Output the (X, Y) coordinate of the center of the cell containing the given text.  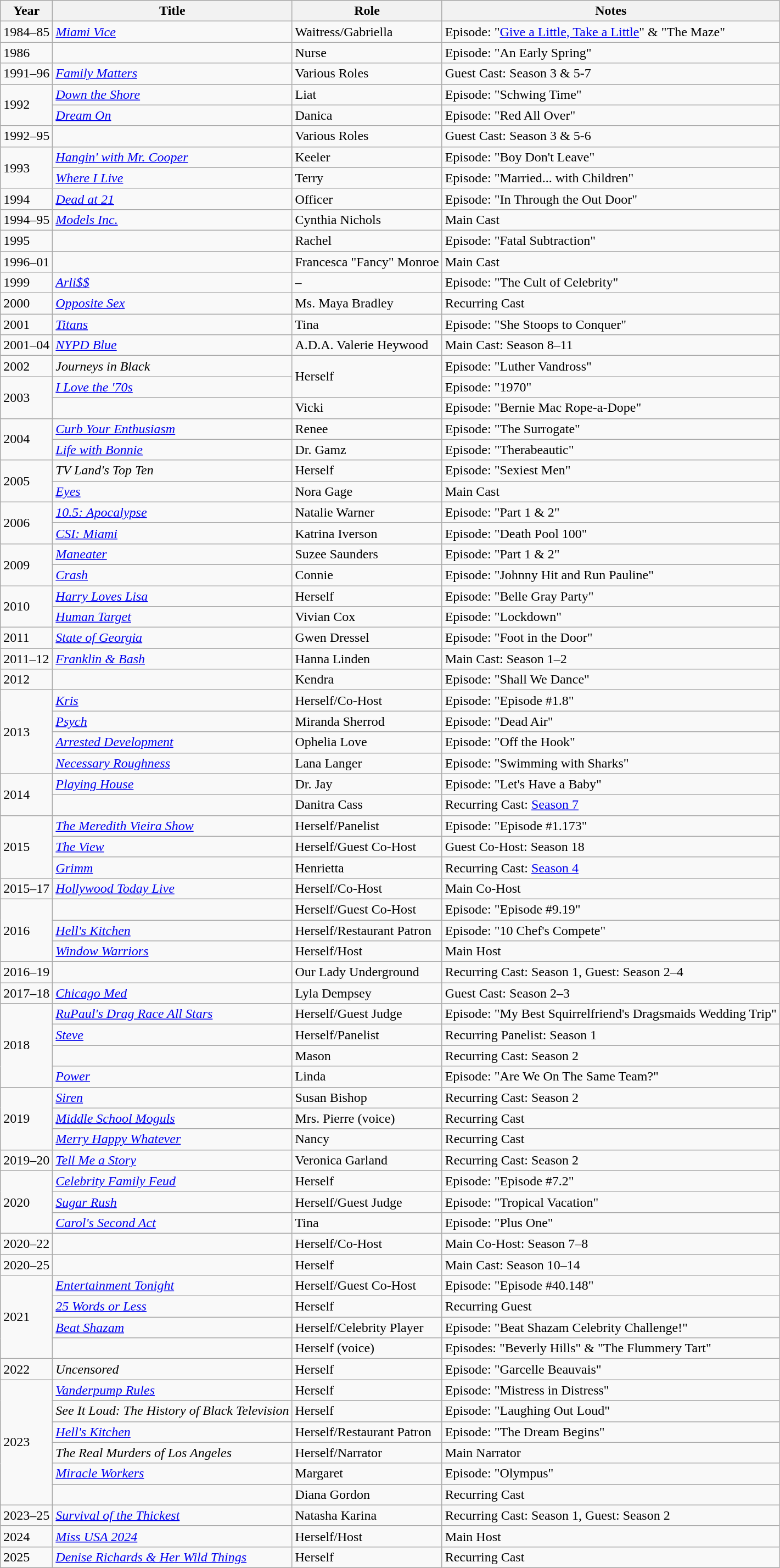
Main Co-Host: Season 7–8 (610, 1244)
Episode: "Episode #9.19" (610, 909)
Grimm (172, 867)
Danitra Cass (367, 805)
Episode: "Tropical Vacation" (610, 1202)
Opposite Sex (172, 304)
Diana Gordon (367, 1494)
See It Loud: The History of Black Television (172, 1411)
Main Co-Host (610, 888)
Natalie Warner (367, 512)
Main Cast: Season 1–2 (610, 659)
Henrietta (367, 867)
2011–12 (26, 659)
Franklin & Bash (172, 659)
2014 (26, 794)
Episode: "Death Pool 100" (610, 533)
Episode: "1970" (610, 387)
2000 (26, 304)
1996–01 (26, 262)
2019 (26, 1118)
Episode: "Episode #1.173" (610, 826)
2001–04 (26, 345)
Life with Bonnie (172, 450)
Celebrity Family Feud (172, 1181)
Episode: "Shall We Dance" (610, 680)
Harry Loves Lisa (172, 596)
Episode: "Mistress in Distress" (610, 1390)
1995 (26, 240)
Tell Me a Story (172, 1160)
– (367, 283)
1984–85 (26, 32)
Hollywood Today Live (172, 888)
Episode: "Off the Hook" (610, 742)
2012 (26, 680)
2001 (26, 324)
Herself (voice) (367, 1348)
Arli$$ (172, 283)
Cynthia Nichols (367, 220)
Rachel (367, 240)
2011 (26, 638)
Chicago Med (172, 993)
The Meredith Vieira Show (172, 826)
Natasha Karina (367, 1515)
Titans (172, 324)
Episode: "Boy Don't Leave" (610, 157)
Lyla Dempsey (367, 993)
Recurring Guest (610, 1307)
Episode: "Dead Air" (610, 721)
Episode: "My Best Squirrelfriend's Dragsmaids Wedding Trip" (610, 1014)
Hanna Linden (367, 659)
Episode: "Garcelle Beauvais" (610, 1369)
A.D.A. Valerie Heywood (367, 345)
Ms. Maya Bradley (367, 304)
Family Matters (172, 74)
Episode: "Give a Little, Take a Little" & "The Maze" (610, 32)
Episode: "Are We On The Same Team?" (610, 1077)
1992–95 (26, 136)
Episode: "Foot in the Door" (610, 638)
1992 (26, 105)
2021 (26, 1317)
Miranda Sherrod (367, 721)
Window Warriors (172, 951)
Susan Bishop (367, 1097)
Year (26, 11)
Dream On (172, 115)
Episode: "Married... with Children" (610, 178)
Power (172, 1077)
Arrested Development (172, 742)
Guest Cast: Season 2–3 (610, 993)
Episode: "The Surrogate" (610, 429)
1999 (26, 283)
Journeys in Black (172, 366)
Episode: "Olympus" (610, 1474)
Liat (367, 94)
Episode: "The Cult of Celebrity" (610, 283)
Main Cast: Season 8–11 (610, 345)
1994–95 (26, 220)
Herself/Narrator (367, 1453)
Vanderpump Rules (172, 1390)
Crash (172, 575)
Recurring Panelist: Season 1 (610, 1035)
Lana Langer (367, 763)
Episode: "Beat Shazam Celebrity Challenge!" (610, 1328)
Dr. Gamz (367, 450)
Episodes: "Beverly Hills" & "The Flummery Tart" (610, 1348)
Hangin' with Mr. Cooper (172, 157)
2020 (26, 1202)
I Love the '70s (172, 387)
Mason (367, 1056)
Episode: "In Through the Out Door" (610, 199)
Episode: "Red All Over" (610, 115)
10.5: Apocalypse (172, 512)
2016–19 (26, 972)
Guest Co-Host: Season 18 (610, 847)
Renee (367, 429)
Episode: "Episode #7.2" (610, 1181)
Episode: "Fatal Subtraction" (610, 240)
Episode: "Lockdown" (610, 617)
2022 (26, 1369)
Uncensored (172, 1369)
2006 (26, 523)
Entertainment Tonight (172, 1286)
Kendra (367, 680)
2003 (26, 397)
Merry Happy Whatever (172, 1139)
2009 (26, 564)
Dead at 21 (172, 199)
2013 (26, 732)
Episode: "Swimming with Sharks" (610, 763)
Recurring Cast: Season 7 (610, 805)
The View (172, 847)
Curb Your Enthusiasm (172, 429)
2018 (26, 1045)
Vivian Cox (367, 617)
Episode: "Laughing Out Loud" (610, 1411)
Role (367, 11)
2019–20 (26, 1160)
2015–17 (26, 888)
1994 (26, 199)
TV Land's Top Ten (172, 471)
Miracle Workers (172, 1474)
1991–96 (26, 74)
Survival of the Thickest (172, 1515)
Herself/Celebrity Player (367, 1328)
Siren (172, 1097)
Our Lady Underground (367, 972)
Main Cast: Season 10–14 (610, 1264)
Carol's Second Act (172, 1223)
2020–25 (26, 1264)
Episode: "Luther Vandross" (610, 366)
NYPD Blue (172, 345)
2023–25 (26, 1515)
Guest Cast: Season 3 & 5-7 (610, 74)
Episode: "Let's Have a Baby" (610, 784)
Playing House (172, 784)
1986 (26, 53)
Veronica Garland (367, 1160)
2024 (26, 1536)
Episode: "Plus One" (610, 1223)
Models Inc. (172, 220)
Episode: "Belle Gray Party" (610, 596)
Recurring Cast: Season 1, Guest: Season 2 (610, 1515)
Guest Cast: Season 3 & 5-6 (610, 136)
Episode: "10 Chef's Compete" (610, 931)
Keeler (367, 157)
Mrs. Pierre (voice) (367, 1118)
Main Narrator (610, 1453)
Nora Gage (367, 491)
Linda (367, 1077)
Danica (367, 115)
RuPaul's Drag Race All Stars (172, 1014)
Recurring Cast: Season 1, Guest: Season 2–4 (610, 972)
Margaret (367, 1474)
Sugar Rush (172, 1202)
Katrina Iverson (367, 533)
1993 (26, 167)
Episode: "Bernie Mac Rope-a-Dope" (610, 408)
25 Words or Less (172, 1307)
Ophelia Love (367, 742)
Recurring Cast: Season 4 (610, 867)
Waitress/Gabriella (367, 32)
Episode: "She Stoops to Conquer" (610, 324)
Miami Vice (172, 32)
Officer (367, 199)
Terry (367, 178)
Maneater (172, 554)
CSI: Miami (172, 533)
Episode: "Sexiest Men" (610, 471)
2005 (26, 481)
2017–18 (26, 993)
Vicki (367, 408)
2010 (26, 606)
State of Georgia (172, 638)
Where I Live (172, 178)
Episode: "Episode #1.8" (610, 701)
Necessary Roughness (172, 763)
2020–22 (26, 1244)
Episode: "An Early Spring" (610, 53)
Connie (367, 575)
Francesca "Fancy" Monroe (367, 262)
Title (172, 11)
Miss USA 2024 (172, 1536)
Dr. Jay (367, 784)
2002 (26, 366)
Human Target (172, 617)
Steve (172, 1035)
2023 (26, 1442)
Middle School Moguls (172, 1118)
Gwen Dressel (367, 638)
Notes (610, 11)
Denise Richards & Her Wild Things (172, 1557)
Psych (172, 721)
Down the Shore (172, 94)
Beat Shazam (172, 1328)
Suzee Saunders (367, 554)
Nurse (367, 53)
2016 (26, 930)
The Real Murders of Los Angeles (172, 1453)
2004 (26, 439)
Episode: "Episode #40.148" (610, 1286)
Episode: "Therabeautic" (610, 450)
Episode: "The Dream Begins" (610, 1432)
2015 (26, 847)
Kris (172, 701)
Nancy (367, 1139)
Eyes (172, 491)
Episode: "Schwing Time" (610, 94)
Episode: "Johnny Hit and Run Pauline" (610, 575)
2025 (26, 1557)
